Return [X, Y] of the center of cell containing provided text 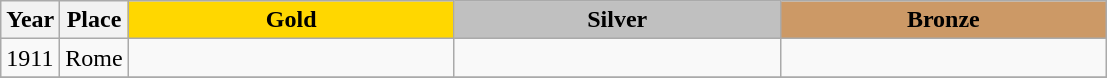
Silver [617, 20]
Rome [94, 58]
Place [94, 20]
Bronze [943, 20]
Gold [291, 20]
1911 [30, 58]
Year [30, 20]
